Return [x, y] of the center of cell containing provided text 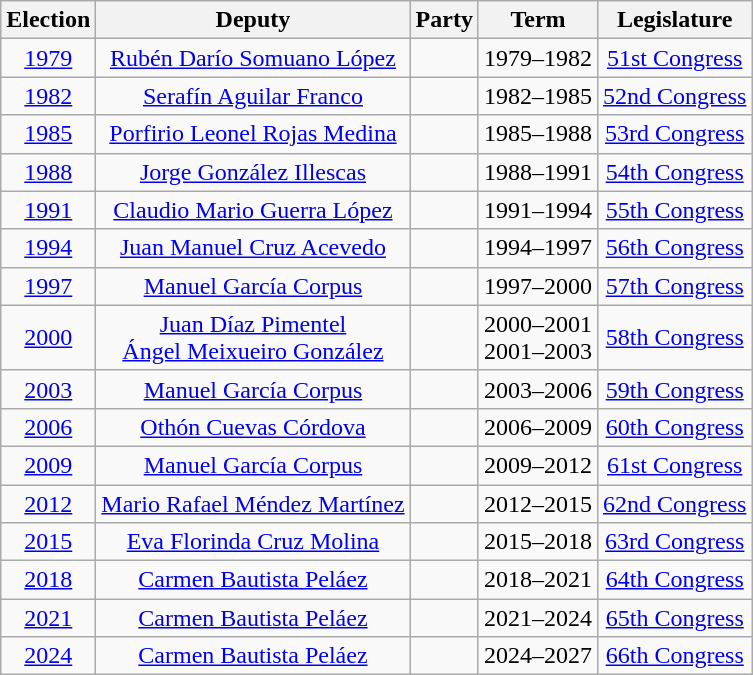
1985–1988 [538, 134]
Jorge González Illescas [253, 172]
Rubén Darío Somuano López [253, 58]
60th Congress [675, 427]
1994–1997 [538, 248]
56th Congress [675, 248]
2021–2024 [538, 618]
2003–2006 [538, 389]
1979 [48, 58]
1985 [48, 134]
2009 [48, 465]
2012 [48, 503]
Legislature [675, 20]
Party [444, 20]
2018 [48, 580]
Othón Cuevas Córdova [253, 427]
Deputy [253, 20]
58th Congress [675, 338]
1988–1991 [538, 172]
1994 [48, 248]
1991 [48, 210]
57th Congress [675, 286]
Juan Manuel Cruz Acevedo [253, 248]
54th Congress [675, 172]
2015 [48, 542]
2006 [48, 427]
1982 [48, 96]
2021 [48, 618]
Election [48, 20]
2018–2021 [538, 580]
66th Congress [675, 656]
65th Congress [675, 618]
2015–2018 [538, 542]
63rd Congress [675, 542]
52nd Congress [675, 96]
1979–1982 [538, 58]
Claudio Mario Guerra López [253, 210]
2024 [48, 656]
61st Congress [675, 465]
1982–1985 [538, 96]
Porfirio Leonel Rojas Medina [253, 134]
2003 [48, 389]
1991–1994 [538, 210]
64th Congress [675, 580]
Mario Rafael Méndez Martínez [253, 503]
Term [538, 20]
2006–2009 [538, 427]
1997 [48, 286]
Eva Florinda Cruz Molina [253, 542]
1997–2000 [538, 286]
53rd Congress [675, 134]
Serafín Aguilar Franco [253, 96]
59th Congress [675, 389]
2000–20012001–2003 [538, 338]
2000 [48, 338]
62nd Congress [675, 503]
2024–2027 [538, 656]
2012–2015 [538, 503]
2009–2012 [538, 465]
51st Congress [675, 58]
Juan Díaz PimentelÁngel Meixueiro González [253, 338]
55th Congress [675, 210]
1988 [48, 172]
